Return [X, Y] of the center of cell containing provided text 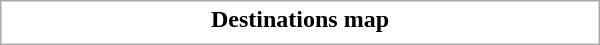
Destinations map [300, 19]
